Provide the (X, Y) coordinate of the cell's center where the given text is located.  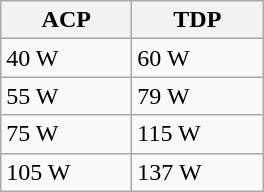
79 W (198, 96)
75 W (66, 134)
TDP (198, 20)
55 W (66, 96)
ACP (66, 20)
40 W (66, 58)
60 W (198, 58)
105 W (66, 172)
115 W (198, 134)
137 W (198, 172)
